Find where the given text appears and provide that cell's center as (X, Y) coordinate. 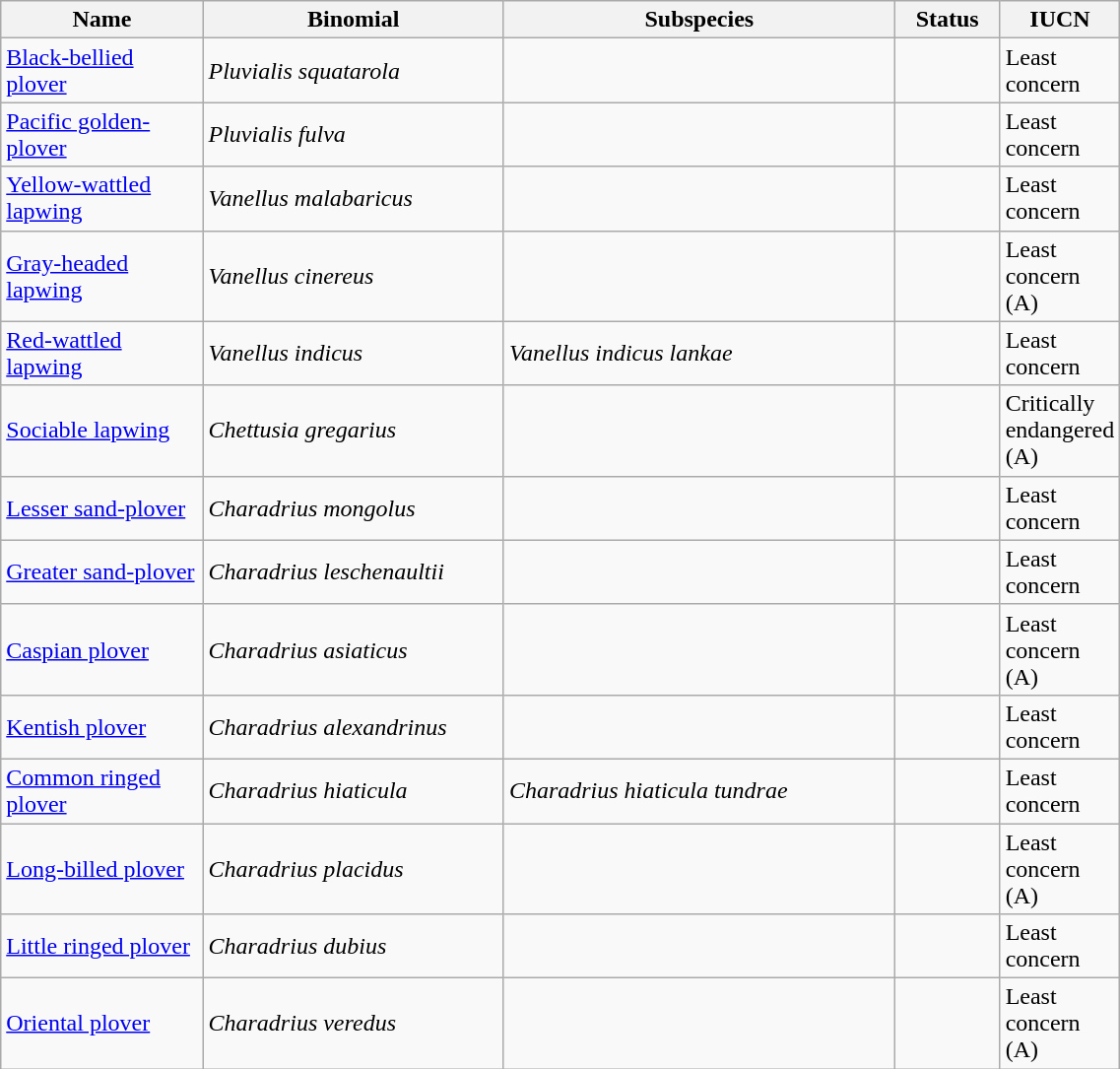
Subspecies (699, 20)
Charadrius veredus (353, 1024)
Black-bellied plover (102, 71)
Little ringed plover (102, 946)
Sociable lapwing (102, 431)
IUCN (1060, 20)
Vanellus cinereus (353, 276)
Charadrius hiaticula tundrae (699, 790)
Long-billed plover (102, 869)
Oriental plover (102, 1024)
Charadrius hiaticula (353, 790)
Yellow-wattled lapwing (102, 199)
Status (948, 20)
Chettusia gregarius (353, 431)
Lesser sand-plover (102, 508)
Binomial (353, 20)
Charadrius alexandrinus (353, 727)
Name (102, 20)
Greater sand-plover (102, 571)
Common ringed plover (102, 790)
Vanellus indicus (353, 353)
Kentish plover (102, 727)
Gray-headed lapwing (102, 276)
Charadrius mongolus (353, 508)
Pluvialis squatarola (353, 71)
Critically endangered(A) (1060, 431)
Vanellus indicus lankae (699, 353)
Pacific golden-plover (102, 134)
Red-wattled lapwing (102, 353)
Charadrius asiaticus (353, 649)
Vanellus malabaricus (353, 199)
Charadrius placidus (353, 869)
Charadrius dubius (353, 946)
Caspian plover (102, 649)
Charadrius leschenaultii (353, 571)
Pluvialis fulva (353, 134)
